Output the (X, Y) coordinate of the center of the cell containing the given text.  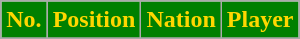
Player (260, 20)
No. (24, 20)
Nation (181, 20)
Position (94, 20)
